From the cell containing the given text, extract its center point as (X, Y) coordinate. 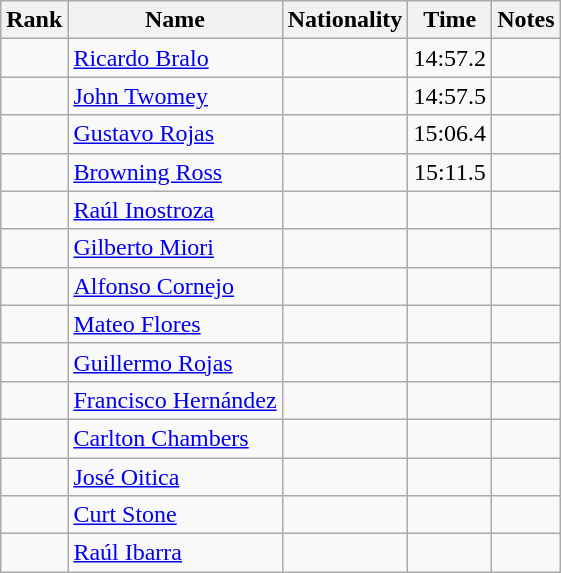
Raúl Ibarra (175, 553)
John Twomey (175, 96)
14:57.2 (450, 58)
Mateo Flores (175, 324)
Guillermo Rojas (175, 362)
Alfonso Cornejo (175, 286)
Gustavo Rojas (175, 134)
Ricardo Bralo (175, 58)
Name (175, 20)
Carlton Chambers (175, 438)
14:57.5 (450, 96)
Francisco Hernández (175, 400)
Rank (34, 20)
Notes (526, 20)
Gilberto Miori (175, 248)
Nationality (345, 20)
Curt Stone (175, 515)
15:11.5 (450, 172)
Time (450, 20)
Raúl Inostroza (175, 210)
José Oitica (175, 477)
15:06.4 (450, 134)
Browning Ross (175, 172)
